Find where the given text appears and provide that cell's center as [x, y] coordinate. 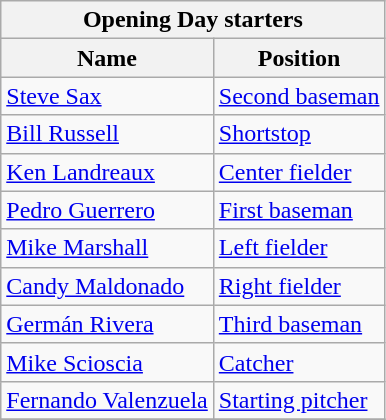
Steve Sax [108, 96]
Left fielder [299, 248]
Center fielder [299, 172]
Opening Day starters [193, 20]
First baseman [299, 210]
Fernando Valenzuela [108, 400]
Right fielder [299, 286]
Starting pitcher [299, 400]
Pedro Guerrero [108, 210]
Position [299, 58]
Candy Maldonado [108, 286]
Shortstop [299, 134]
Mike Marshall [108, 248]
Ken Landreaux [108, 172]
Catcher [299, 362]
Germán Rivera [108, 324]
Name [108, 58]
Second baseman [299, 96]
Bill Russell [108, 134]
Mike Scioscia [108, 362]
Third baseman [299, 324]
